Pinpoint the cell where the given text exists, returning its (X, Y) midpoint coordinate. 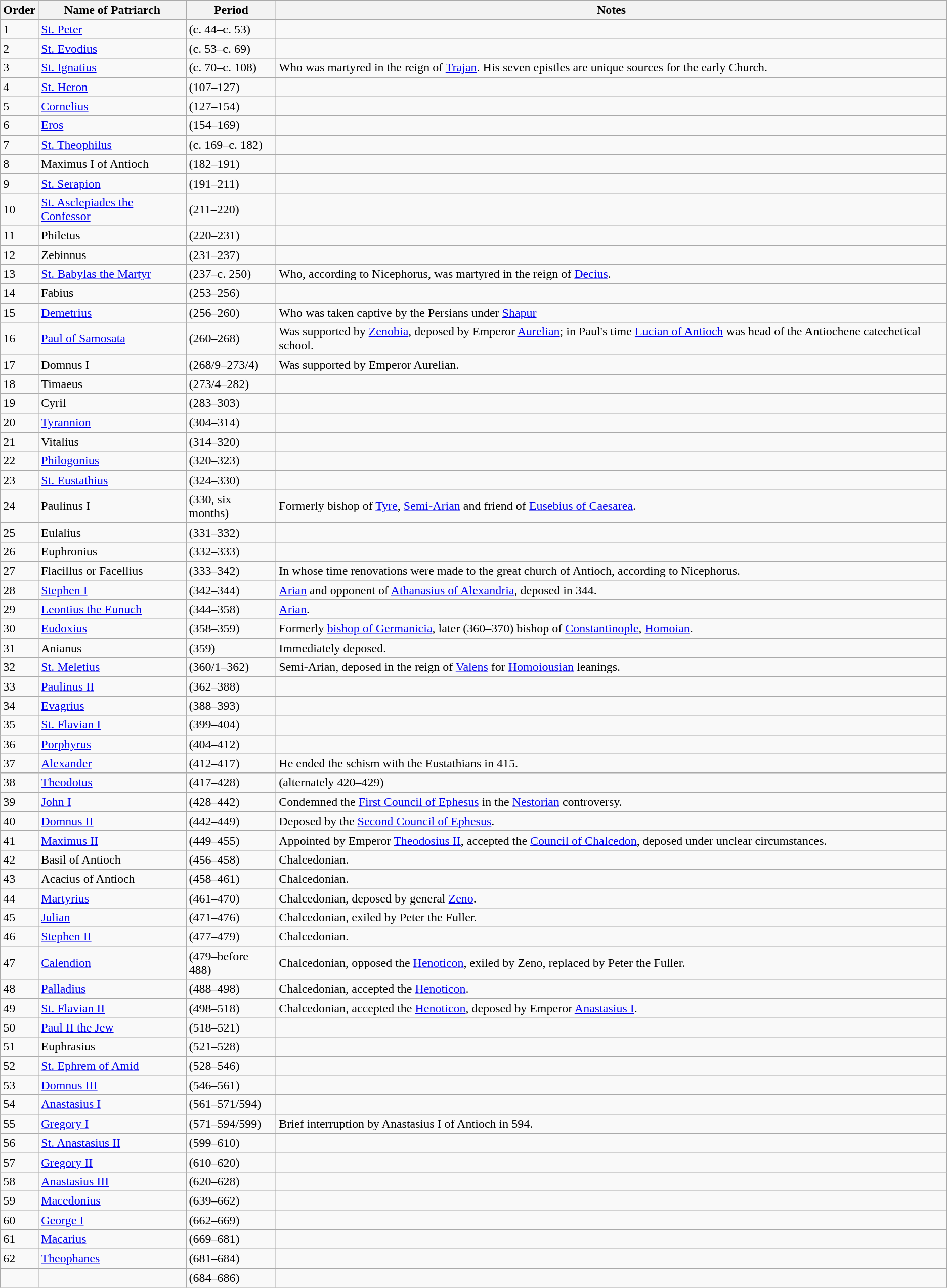
41 (19, 840)
(681–684) (231, 1259)
Stephen I (112, 590)
(662–669) (231, 1220)
(498–518) (231, 1008)
Cyril (112, 403)
6 (19, 125)
Anastasius I (112, 1104)
55 (19, 1124)
43 (19, 879)
(268/9–273/4) (231, 365)
(456–458) (231, 860)
3 (19, 68)
(399–404) (231, 725)
(alternately 420–429) (611, 783)
42 (19, 860)
(669–681) (231, 1239)
(458–461) (231, 879)
10 (19, 209)
Euphronius (112, 551)
St. Ephrem of Amid (112, 1066)
Basil of Antioch (112, 860)
27 (19, 571)
(428–442) (231, 802)
Eros (112, 125)
19 (19, 403)
50 (19, 1027)
Chalcedonian, deposed by general Zeno. (611, 898)
(260–268) (231, 339)
(332–333) (231, 551)
(154–169) (231, 125)
Was supported by Emperor Aurelian. (611, 365)
(561–571/594) (231, 1104)
Zebinnus (112, 254)
St. Evodius (112, 49)
St. Meletius (112, 667)
(211–220) (231, 209)
Martyrius (112, 898)
(449–455) (231, 840)
Anastasius III (112, 1181)
Paulinus II (112, 686)
9 (19, 183)
(360/1–362) (231, 667)
28 (19, 590)
(107–127) (231, 87)
(283–303) (231, 403)
Maximus II (112, 840)
St. Theophilus (112, 145)
34 (19, 706)
(256–260) (231, 313)
57 (19, 1162)
51 (19, 1047)
(488–498) (231, 989)
Brief interruption by Anastasius I of Antioch in 594. (611, 1124)
Timaeus (112, 384)
12 (19, 254)
45 (19, 918)
Arian. (611, 610)
20 (19, 422)
(220–231) (231, 235)
(684–686) (231, 1278)
30 (19, 629)
Domnus I (112, 365)
Appointed by Emperor Theodosius II, accepted the Council of Chalcedon, deposed under unclear circumstances. (611, 840)
8 (19, 164)
31 (19, 648)
(477–479) (231, 937)
Eudoxius (112, 629)
(620–628) (231, 1181)
Formerly bishop of Tyre, Semi-Arian and friend of Eusebius of Caesarea. (611, 506)
Arian and opponent of Athanasius of Alexandria, deposed in 344. (611, 590)
(324–330) (231, 480)
St. Heron (112, 87)
Deposed by the Second Council of Ephesus. (611, 821)
In whose time renovations were made to the great church of Antioch, according to Nicephorus. (611, 571)
2 (19, 49)
21 (19, 442)
58 (19, 1181)
(331–332) (231, 532)
St. Serapion (112, 183)
(330, six months) (231, 506)
Julian (112, 918)
(314–320) (231, 442)
St. Anastasius II (112, 1143)
Domnus II (112, 821)
4 (19, 87)
62 (19, 1259)
(471–476) (231, 918)
Immediately deposed. (611, 648)
John I (112, 802)
(c. 53–c. 69) (231, 49)
(546–561) (231, 1085)
(191–211) (231, 183)
(333–342) (231, 571)
Paul II the Jew (112, 1027)
Semi-Arian, deposed in the reign of Valens for Homoiousian leanings. (611, 667)
Eulalius (112, 532)
Alexander (112, 763)
(571–594/599) (231, 1124)
37 (19, 763)
53 (19, 1085)
(182–191) (231, 164)
St. Eustathius (112, 480)
24 (19, 506)
23 (19, 480)
Vitalius (112, 442)
60 (19, 1220)
Order (19, 10)
(404–412) (231, 744)
Condemned the First Council of Ephesus in the Nestorian controversy. (611, 802)
39 (19, 802)
Who, according to Nicephorus, was martyred in the reign of Decius. (611, 274)
Domnus III (112, 1085)
1 (19, 29)
(442–449) (231, 821)
(231–237) (231, 254)
St. Flavian II (112, 1008)
St. Flavian I (112, 725)
St. Babylas the Martyr (112, 274)
33 (19, 686)
36 (19, 744)
(358–359) (231, 629)
St. Asclepiades the Confessor (112, 209)
14 (19, 293)
40 (19, 821)
Formerly bishop of Germanicia, later (360–370) bishop of Constantinople, Homoian. (611, 629)
54 (19, 1104)
(528–546) (231, 1066)
38 (19, 783)
44 (19, 898)
Paulinus I (112, 506)
13 (19, 274)
Anianus (112, 648)
(639–662) (231, 1200)
Who was taken captive by the Persians under Shapur (611, 313)
Notes (611, 10)
26 (19, 551)
(344–358) (231, 610)
Gregory I (112, 1124)
(304–314) (231, 422)
Tyrannion (112, 422)
Paul of Samosata (112, 339)
Theodotus (112, 783)
48 (19, 989)
32 (19, 667)
47 (19, 963)
Period (231, 10)
(461–470) (231, 898)
25 (19, 532)
Chalcedonian, accepted the Henoticon, deposed by Emperor Anastasius I. (611, 1008)
(417–428) (231, 783)
59 (19, 1200)
Cornelius (112, 106)
18 (19, 384)
5 (19, 106)
Theophanes (112, 1259)
Demetrius (112, 313)
St. Peter (112, 29)
Philogonius (112, 461)
(237–c. 250) (231, 274)
Acacius of Antioch (112, 879)
He ended the schism with the Eustathians in 415. (611, 763)
52 (19, 1066)
(253–256) (231, 293)
St. Ignatius (112, 68)
49 (19, 1008)
Fabius (112, 293)
Euphrasius (112, 1047)
Who was martyred in the reign of Trajan. His seven epistles are unique sources for the early Church. (611, 68)
Philetus (112, 235)
(479–before 488) (231, 963)
Calendion (112, 963)
Maximus I of Antioch (112, 164)
Chalcedonian, opposed the Henoticon, exiled by Zeno, replaced by Peter the Fuller. (611, 963)
Name of Patriarch (112, 10)
Flacillus or Facellius (112, 571)
(362–388) (231, 686)
(342–344) (231, 590)
16 (19, 339)
35 (19, 725)
17 (19, 365)
7 (19, 145)
(412–417) (231, 763)
(c. 70–c. 108) (231, 68)
56 (19, 1143)
(320–323) (231, 461)
Macarius (112, 1239)
11 (19, 235)
46 (19, 937)
Leontius the Eunuch (112, 610)
(127–154) (231, 106)
(518–521) (231, 1027)
(388–393) (231, 706)
Stephen II (112, 937)
Chalcedonian, accepted the Henoticon. (611, 989)
(c. 169–c. 182) (231, 145)
(359) (231, 648)
22 (19, 461)
Chalcedonian, exiled by Peter the Fuller. (611, 918)
61 (19, 1239)
(c. 44–c. 53) (231, 29)
Macedonius (112, 1200)
Porphyrus (112, 744)
15 (19, 313)
(521–528) (231, 1047)
Palladius (112, 989)
Was supported by Zenobia, deposed by Emperor Aurelian; in Paul's time Lucian of Antioch was head of the Antiochene catechetical school. (611, 339)
(599–610) (231, 1143)
(273/4–282) (231, 384)
29 (19, 610)
(610–620) (231, 1162)
Gregory II (112, 1162)
George I (112, 1220)
Evagrius (112, 706)
